Extract the (x, y) coordinate from the center of the cell holding the provided text.  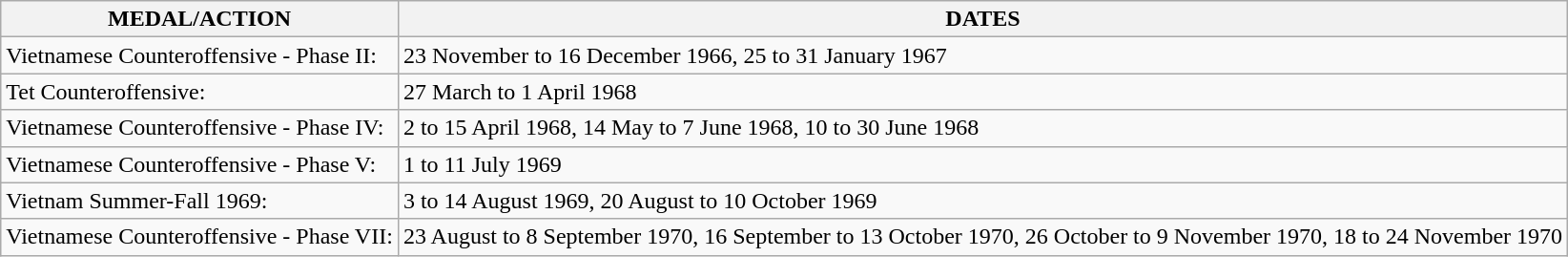
3 to 14 August 1969, 20 August to 10 October 1969 (982, 201)
Vietnamese Counteroffensive - Phase V: (200, 164)
23 August to 8 September 1970, 16 September to 13 October 1970, 26 October to 9 November 1970, 18 to 24 November 1970 (982, 237)
Tet Counteroffensive: (200, 92)
DATES (982, 19)
23 November to 16 December 1966, 25 to 31 January 1967 (982, 55)
Vietnamese Counteroffensive - Phase VII: (200, 237)
2 to 15 April 1968, 14 May to 7 June 1968, 10 to 30 June 1968 (982, 128)
Vietnamese Counteroffensive - Phase IV: (200, 128)
1 to 11 July 1969 (982, 164)
Vietnam Summer-Fall 1969: (200, 201)
MEDAL/ACTION (200, 19)
27 March to 1 April 1968 (982, 92)
Vietnamese Counteroffensive - Phase II: (200, 55)
